Locate the cell with the specified text and output its [x, y] center coordinate. 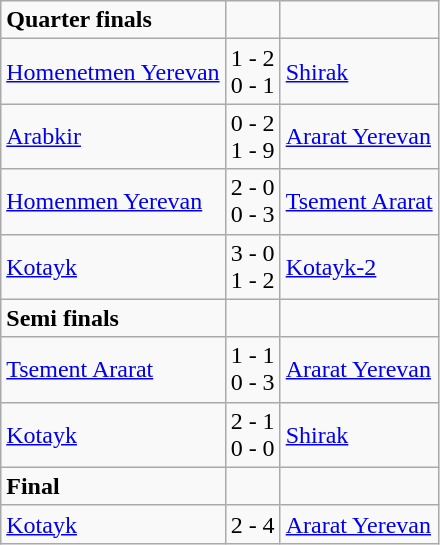
1 - 10 - 3 [252, 370]
Final [113, 486]
Arabkir [113, 136]
Homenmen Yerevan [113, 202]
1 - 20 - 1 [252, 72]
Kotayk-2 [359, 266]
3 - 01 - 2 [252, 266]
2 - 10 - 0 [252, 434]
Homenetmen Yerevan [113, 72]
2 - 00 - 3 [252, 202]
Semi finals [113, 318]
0 - 21 - 9 [252, 136]
Quarter finals [113, 20]
2 - 4 [252, 524]
